For the text-containing cell, return its midpoint in [x, y] coordinate format. 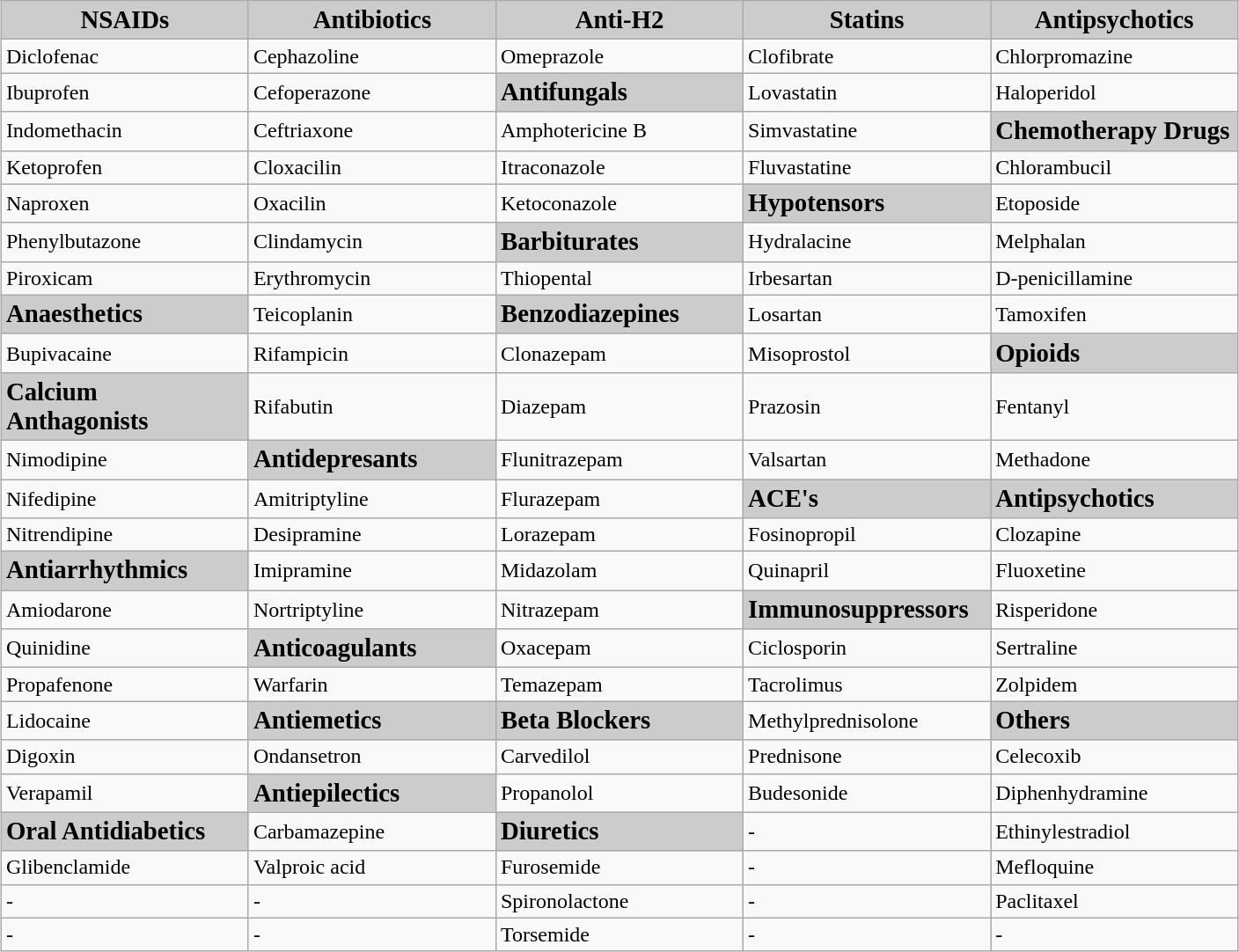
Flunitrazepam [619, 459]
Cephazoline [371, 56]
Beta Blockers [619, 721]
Carvedilol [619, 757]
Chlorambucil [1114, 167]
Rifampicin [371, 353]
Hydralacine [868, 242]
Erythromycin [371, 278]
Phenylbutazone [125, 242]
Zolpidem [1114, 685]
Oxacepam [619, 648]
Losartan [868, 314]
Ethinylestradiol [1114, 831]
Anti-H2 [619, 20]
Nimodipine [125, 459]
Temazepam [619, 685]
Warfarin [371, 685]
Prazosin [868, 406]
Barbiturates [619, 242]
Diazepam [619, 406]
Anticoagulants [371, 648]
Diphenhydramine [1114, 793]
Bupivacaine [125, 353]
Fluvastatine [868, 167]
Fosinopropil [868, 535]
Quinapril [868, 571]
Tacrolimus [868, 685]
Lorazepam [619, 535]
Valsartan [868, 459]
Fluoxetine [1114, 571]
Misoprostol [868, 353]
Mefloquine [1114, 868]
Ibuprofen [125, 92]
Spironolactone [619, 901]
Immunosuppressors [868, 610]
Antiarrhythmics [125, 571]
Amiodarone [125, 610]
Furosemide [619, 868]
Verapamil [125, 793]
Ondansetron [371, 757]
Calcium Anthagonists [125, 406]
Digoxin [125, 757]
Propafenone [125, 685]
Lidocaine [125, 721]
NSAIDs [125, 20]
Anaesthetics [125, 314]
Piroxicam [125, 278]
Budesonide [868, 793]
Thiopental [619, 278]
Cefoperazone [371, 92]
Simvastatine [868, 131]
Fentanyl [1114, 406]
Antidepresants [371, 459]
ACE's [868, 498]
Diuretics [619, 831]
Flurazepam [619, 498]
Nifedipine [125, 498]
Risperidone [1114, 610]
Valproic acid [371, 868]
Clindamycin [371, 242]
Clozapine [1114, 535]
Statins [868, 20]
Cloxacilin [371, 167]
Ceftriaxone [371, 131]
Diclofenac [125, 56]
Indomethacin [125, 131]
Melphalan [1114, 242]
Nitrazepam [619, 610]
Benzodiazepines [619, 314]
Clofibrate [868, 56]
Amitriptyline [371, 498]
Tamoxifen [1114, 314]
Nortriptyline [371, 610]
Haloperidol [1114, 92]
Irbesartan [868, 278]
Etoposide [1114, 203]
Hypotensors [868, 203]
Antiemetics [371, 721]
Clonazepam [619, 353]
Ketoconazole [619, 203]
Ketoprofen [125, 167]
D-penicillamine [1114, 278]
Oxacilin [371, 203]
Antiepilectics [371, 793]
Imipramine [371, 571]
Teicoplanin [371, 314]
Prednisone [868, 757]
Methadone [1114, 459]
Ciclosporin [868, 648]
Sertraline [1114, 648]
Naproxen [125, 203]
Amphotericine B [619, 131]
Others [1114, 721]
Glibenclamide [125, 868]
Chemotherapy Drugs [1114, 131]
Midazolam [619, 571]
Itraconazole [619, 167]
Opioids [1114, 353]
Antibiotics [371, 20]
Torsemide [619, 934]
Propanolol [619, 793]
Paclitaxel [1114, 901]
Celecoxib [1114, 757]
Desipramine [371, 535]
Antifungals [619, 92]
Quinidine [125, 648]
Nitrendipine [125, 535]
Omeprazole [619, 56]
Lovastatin [868, 92]
Rifabutin [371, 406]
Oral Antidiabetics [125, 831]
Chlorpromazine [1114, 56]
Methylprednisolone [868, 721]
Carbamazepine [371, 831]
